Find where the given text appears and provide that cell's center as (X, Y) coordinate. 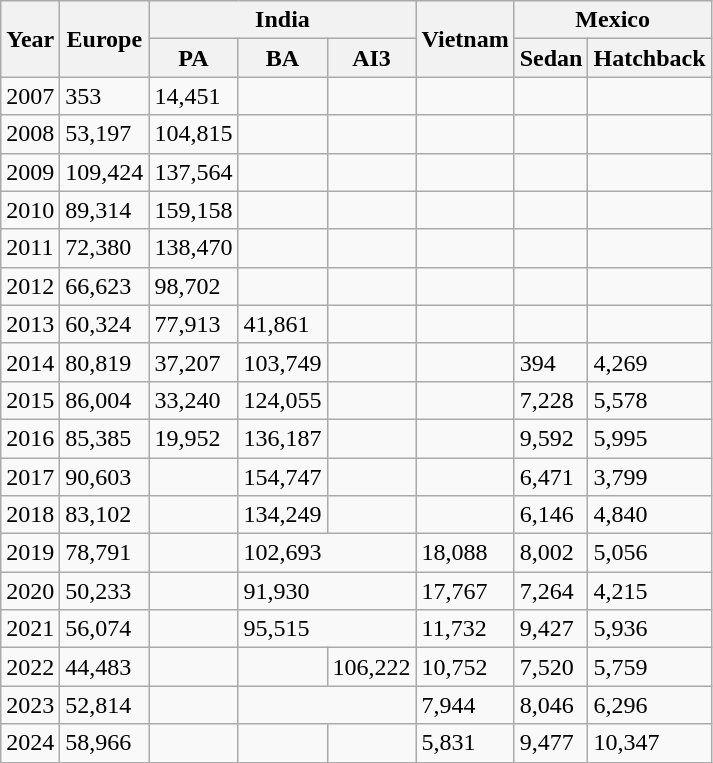
138,470 (194, 248)
6,471 (551, 477)
2016 (30, 438)
80,819 (104, 362)
83,102 (104, 515)
2012 (30, 286)
7,944 (465, 705)
4,215 (650, 591)
Sedan (551, 58)
Mexico (612, 20)
159,158 (194, 210)
90,603 (104, 477)
91,930 (327, 591)
6,146 (551, 515)
60,324 (104, 324)
3,799 (650, 477)
AI3 (372, 58)
11,732 (465, 629)
77,913 (194, 324)
134,249 (282, 515)
10,752 (465, 667)
394 (551, 362)
52,814 (104, 705)
137,564 (194, 172)
154,747 (282, 477)
56,074 (104, 629)
7,228 (551, 400)
53,197 (104, 134)
PA (194, 58)
BA (282, 58)
9,592 (551, 438)
58,966 (104, 743)
109,424 (104, 172)
106,222 (372, 667)
136,187 (282, 438)
India (282, 20)
78,791 (104, 553)
2018 (30, 515)
66,623 (104, 286)
2017 (30, 477)
2023 (30, 705)
44,483 (104, 667)
2020 (30, 591)
9,477 (551, 743)
2007 (30, 96)
Vietnam (465, 39)
2011 (30, 248)
Year (30, 39)
18,088 (465, 553)
19,952 (194, 438)
14,451 (194, 96)
72,380 (104, 248)
5,995 (650, 438)
Hatchback (650, 58)
2014 (30, 362)
41,861 (282, 324)
50,233 (104, 591)
10,347 (650, 743)
98,702 (194, 286)
2021 (30, 629)
8,046 (551, 705)
7,264 (551, 591)
2010 (30, 210)
5,578 (650, 400)
33,240 (194, 400)
124,055 (282, 400)
9,427 (551, 629)
5,056 (650, 553)
89,314 (104, 210)
2022 (30, 667)
2019 (30, 553)
2008 (30, 134)
6,296 (650, 705)
103,749 (282, 362)
17,767 (465, 591)
353 (104, 96)
7,520 (551, 667)
104,815 (194, 134)
8,002 (551, 553)
5,759 (650, 667)
2009 (30, 172)
86,004 (104, 400)
95,515 (327, 629)
102,693 (327, 553)
5,831 (465, 743)
2024 (30, 743)
4,269 (650, 362)
37,207 (194, 362)
2013 (30, 324)
4,840 (650, 515)
85,385 (104, 438)
5,936 (650, 629)
2015 (30, 400)
Europe (104, 39)
